Search for the cell housing the specified text and yield its [X, Y] center coordinate. 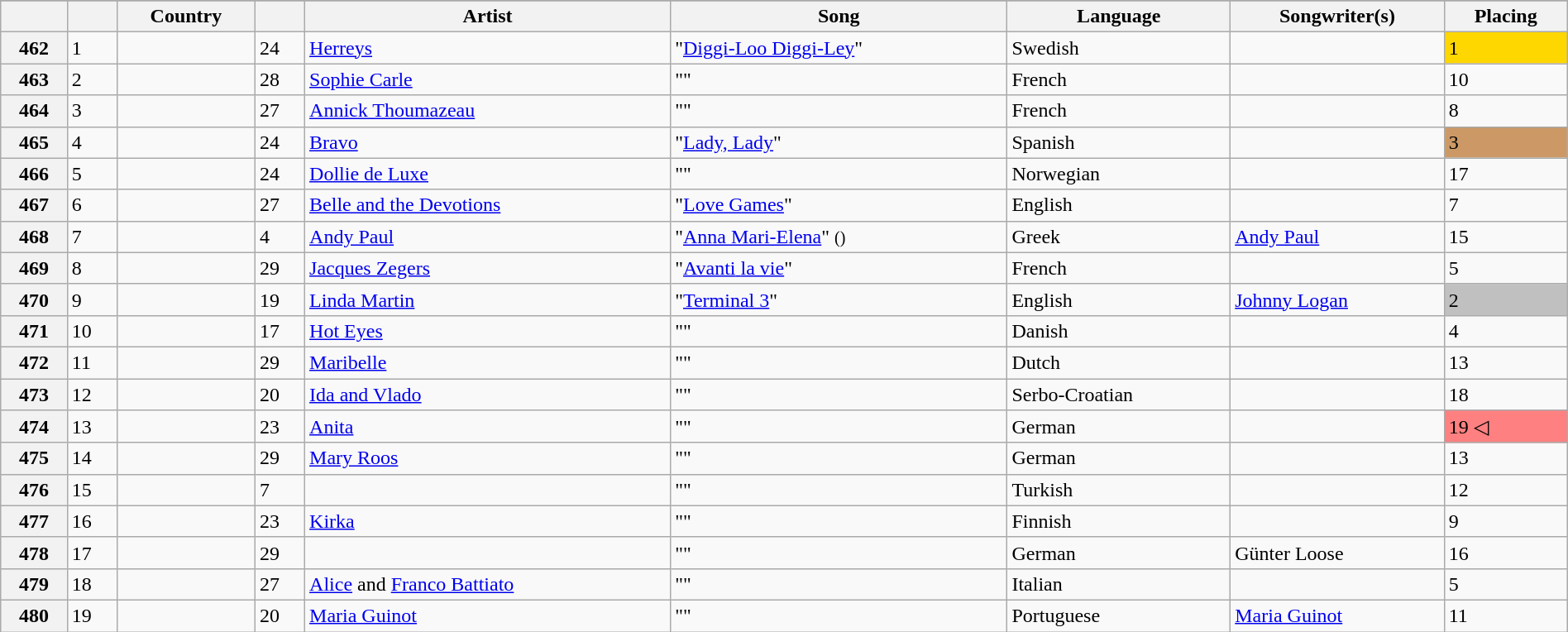
478 [35, 553]
Belle and the Devotions [488, 205]
"Love Games" [839, 205]
28 [280, 79]
Kirka [488, 521]
475 [35, 458]
464 [35, 111]
Italian [1119, 584]
Finnish [1119, 521]
Johnny Logan [1337, 299]
"Avanti la vie" [839, 268]
14 [92, 458]
Dollie de Luxe [488, 174]
465 [35, 142]
467 [35, 205]
Günter Loose [1337, 553]
Linda Martin [488, 299]
19 ◁ [1505, 427]
Mary Roos [488, 458]
473 [35, 395]
Placing [1505, 17]
Songwriter(s) [1337, 17]
Hot Eyes [488, 331]
Maribelle [488, 362]
480 [35, 615]
477 [35, 521]
"Terminal 3" [839, 299]
Serbo-Croatian [1119, 395]
"Diggi-Loo Diggi-Ley" [839, 48]
Danish [1119, 331]
476 [35, 490]
Ida and Vlado [488, 395]
Norwegian [1119, 174]
"Lady, Lady" [839, 142]
466 [35, 174]
479 [35, 584]
Herreys [488, 48]
Jacques Zegers [488, 268]
Song [839, 17]
"Anna Mari-Elena" () [839, 237]
Turkish [1119, 490]
Bravo [488, 142]
Greek [1119, 237]
Alice and Franco Battiato [488, 584]
Artist [488, 17]
463 [35, 79]
474 [35, 427]
Annick Thoumazeau [488, 111]
470 [35, 299]
Spanish [1119, 142]
Dutch [1119, 362]
462 [35, 48]
471 [35, 331]
469 [35, 268]
Language [1119, 17]
Portuguese [1119, 615]
Anita [488, 427]
Country [185, 17]
472 [35, 362]
6 [92, 205]
Swedish [1119, 48]
Sophie Carle [488, 79]
468 [35, 237]
